Locate the cell with the specified text and output its (X, Y) center coordinate. 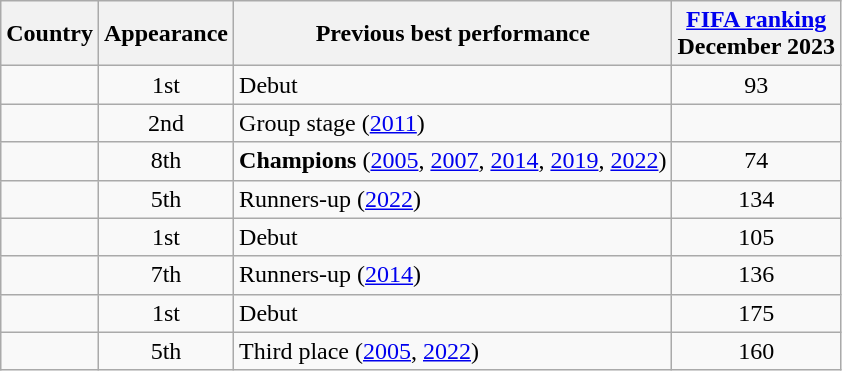
175 (756, 313)
FIFA rankingDecember 2023 (756, 34)
105 (756, 237)
Runners-up (2014) (453, 275)
7th (166, 275)
Group stage (2011) (453, 123)
Previous best performance (453, 34)
74 (756, 161)
Champions (2005, 2007, 2014, 2019, 2022) (453, 161)
134 (756, 199)
Runners-up (2022) (453, 199)
93 (756, 85)
136 (756, 275)
Third place (2005, 2022) (453, 351)
8th (166, 161)
160 (756, 351)
Appearance (166, 34)
Country (50, 34)
2nd (166, 123)
